Find where the given text appears and provide that cell's center as (x, y) coordinate. 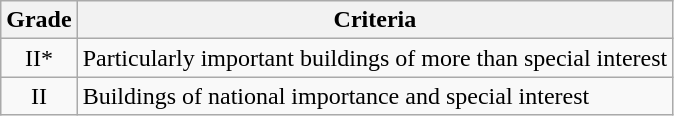
Buildings of national importance and special interest (375, 96)
II (39, 96)
II* (39, 58)
Criteria (375, 20)
Particularly important buildings of more than special interest (375, 58)
Grade (39, 20)
